Output the (x, y) coordinate of the center of the cell containing the given text.  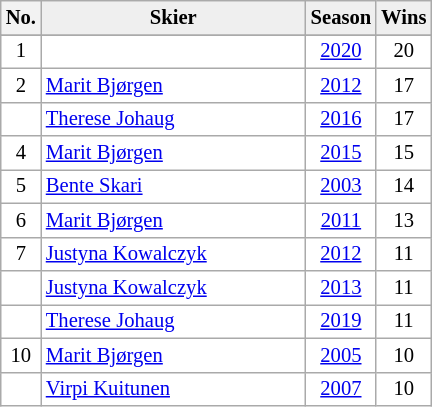
14 (404, 186)
15 (404, 153)
2011 (341, 220)
6 (21, 220)
Wins (404, 17)
2003 (341, 186)
2005 (341, 355)
Bente Skari (174, 186)
13 (404, 220)
2020 (341, 51)
No. (21, 17)
5 (21, 186)
20 (404, 51)
Virpi Kuitunen (174, 389)
7 (21, 254)
2007 (341, 389)
2015 (341, 153)
4 (21, 153)
1 (21, 51)
Season (341, 17)
Skier (174, 17)
2 (21, 85)
2016 (341, 119)
2013 (341, 287)
2019 (341, 321)
